Locate the cell with the specified text and output its (X, Y) center coordinate. 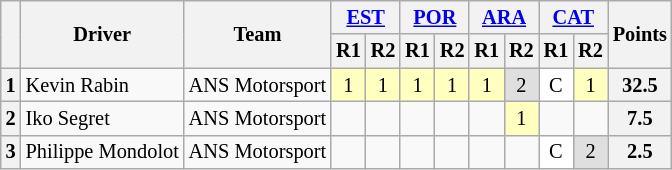
Iko Segret (102, 118)
32.5 (640, 85)
Kevin Rabin (102, 85)
Philippe Mondolot (102, 152)
Team (258, 34)
Driver (102, 34)
7.5 (640, 118)
2.5 (640, 152)
EST (366, 17)
CAT (574, 17)
ARA (504, 17)
3 (11, 152)
POR (434, 17)
Points (640, 34)
